Search for the cell housing the specified text and yield its (X, Y) center coordinate. 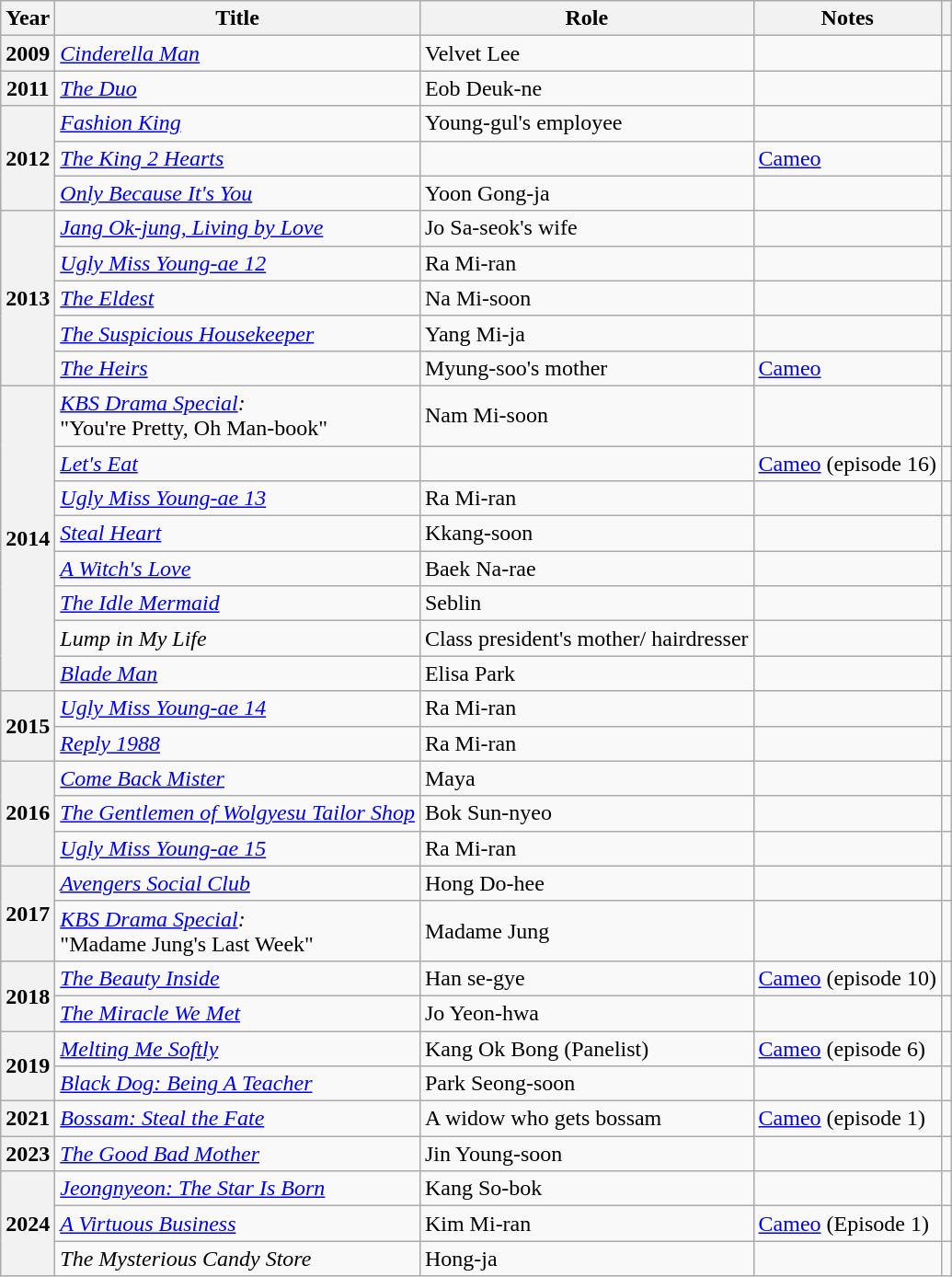
Kkang-soon (587, 534)
Notes (847, 18)
A Virtuous Business (237, 1224)
Fashion King (237, 123)
Yang Mi-ja (587, 333)
Jo Sa-seok's wife (587, 228)
Blade Man (237, 673)
The Heirs (237, 368)
Class president's mother/ hairdresser (587, 638)
Only Because It's You (237, 193)
2014 (28, 538)
The Idle Mermaid (237, 604)
Come Back Mister (237, 778)
Title (237, 18)
Bossam: Steal the Fate (237, 1119)
Ugly Miss Young-ae 12 (237, 263)
2023 (28, 1154)
Jeongnyeon: The Star Is Born (237, 1189)
Hong Do-hee (587, 883)
Cameo (episode 10) (847, 978)
Na Mi-soon (587, 298)
Ugly Miss Young-ae 13 (237, 499)
Eob Deuk-ne (587, 88)
The Suspicious Housekeeper (237, 333)
2012 (28, 158)
Cinderella Man (237, 53)
Kang Ok Bong (Panelist) (587, 1048)
Melting Me Softly (237, 1048)
Yoon Gong-ja (587, 193)
The Mysterious Candy Store (237, 1259)
Jang Ok-jung, Living by Love (237, 228)
The Duo (237, 88)
Steal Heart (237, 534)
Jo Yeon-hwa (587, 1013)
Seblin (587, 604)
A widow who gets bossam (587, 1119)
Myung-soo's mother (587, 368)
Bok Sun-nyeo (587, 813)
2016 (28, 813)
Cameo (episode 6) (847, 1048)
Maya (587, 778)
Han se-gye (587, 978)
Velvet Lee (587, 53)
Baek Na-rae (587, 569)
2015 (28, 726)
2009 (28, 53)
KBS Drama Special:"You're Pretty, Oh Man-book" (237, 416)
The Miracle We Met (237, 1013)
A Witch's Love (237, 569)
2019 (28, 1065)
Avengers Social Club (237, 883)
2024 (28, 1224)
Kang So-bok (587, 1189)
2021 (28, 1119)
Kim Mi-ran (587, 1224)
Ugly Miss Young-ae 14 (237, 708)
2011 (28, 88)
The King 2 Hearts (237, 158)
Madame Jung (587, 931)
Black Dog: Being A Teacher (237, 1084)
Reply 1988 (237, 743)
Cameo (Episode 1) (847, 1224)
Park Seong-soon (587, 1084)
Nam Mi-soon (587, 416)
Let's Eat (237, 463)
The Gentlemen of Wolgyesu Tailor Shop (237, 813)
The Beauty Inside (237, 978)
Lump in My Life (237, 638)
Jin Young-soon (587, 1154)
2018 (28, 995)
KBS Drama Special:"Madame Jung's Last Week" (237, 931)
The Good Bad Mother (237, 1154)
Young-gul's employee (587, 123)
Cameo (episode 1) (847, 1119)
Elisa Park (587, 673)
Hong-ja (587, 1259)
Cameo (episode 16) (847, 463)
Role (587, 18)
Ugly Miss Young-ae 15 (237, 848)
2017 (28, 913)
2013 (28, 298)
The Eldest (237, 298)
Year (28, 18)
